For the text-containing cell, return its midpoint in [x, y] coordinate format. 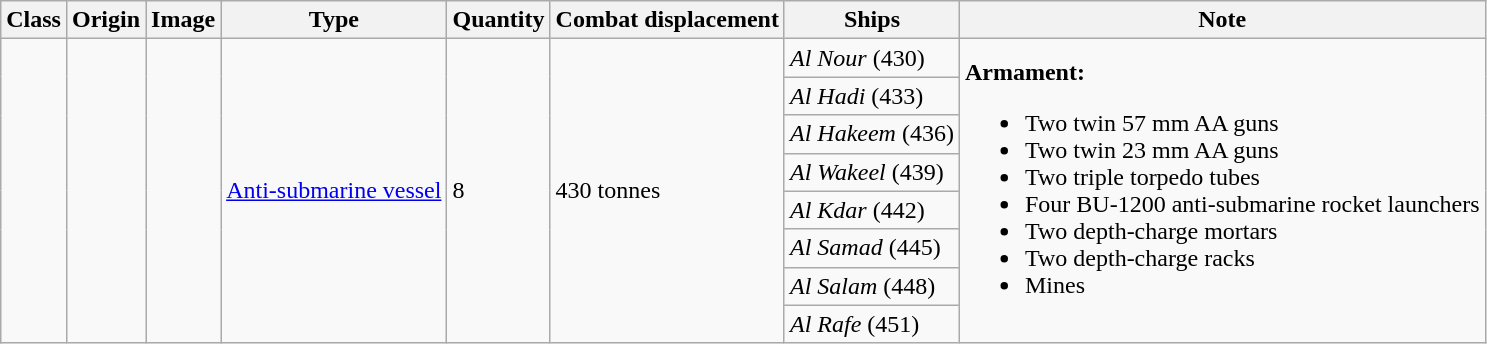
Image [184, 20]
Al Kdar (442) [872, 210]
Al Wakeel (439) [872, 172]
Al Salam (448) [872, 286]
Al Samad (445) [872, 248]
Al Nour (430) [872, 58]
Anti-submarine vessel [334, 191]
Al Rafe (451) [872, 324]
Note [1222, 20]
Ships [872, 20]
Al Hakeem (436) [872, 134]
Origin [106, 20]
Type [334, 20]
430 tonnes [667, 191]
Class [34, 20]
8 [498, 191]
Quantity [498, 20]
Combat displacement [667, 20]
Al Hadi (433) [872, 96]
